Extract the [X, Y] coordinate from the center of the cell holding the provided text.  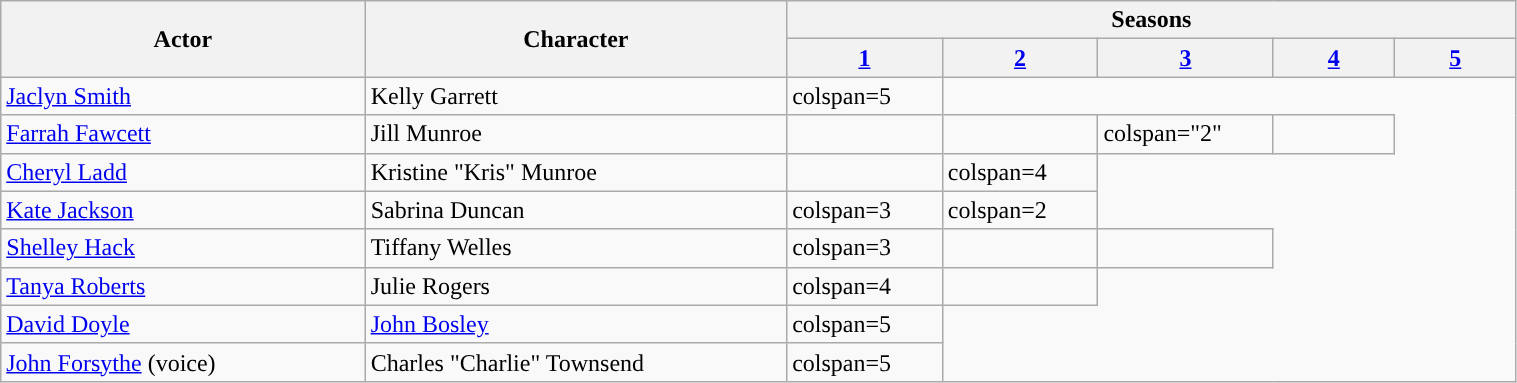
Julie Rogers [576, 286]
John Forsythe (voice) [183, 362]
Character [576, 39]
Farrah Fawcett [183, 134]
Actor [183, 39]
Seasons [1152, 20]
Jaclyn Smith [183, 96]
colspan=2 [1020, 210]
2 [1020, 58]
Charles "Charlie" Townsend [576, 362]
Tanya Roberts [183, 286]
5 [1456, 58]
John Bosley [576, 324]
4 [1334, 58]
Kate Jackson [183, 210]
3 [1186, 58]
David Doyle [183, 324]
1 [865, 58]
Shelley Hack [183, 248]
Kristine "Kris" Munroe [576, 172]
Tiffany Welles [576, 248]
Kelly Garrett [576, 96]
Jill Munroe [576, 134]
Cheryl Ladd [183, 172]
Sabrina Duncan [576, 210]
colspan="2" [1186, 134]
